Capture the cell that displays the provided text and extract its (X, Y) central coordinate. 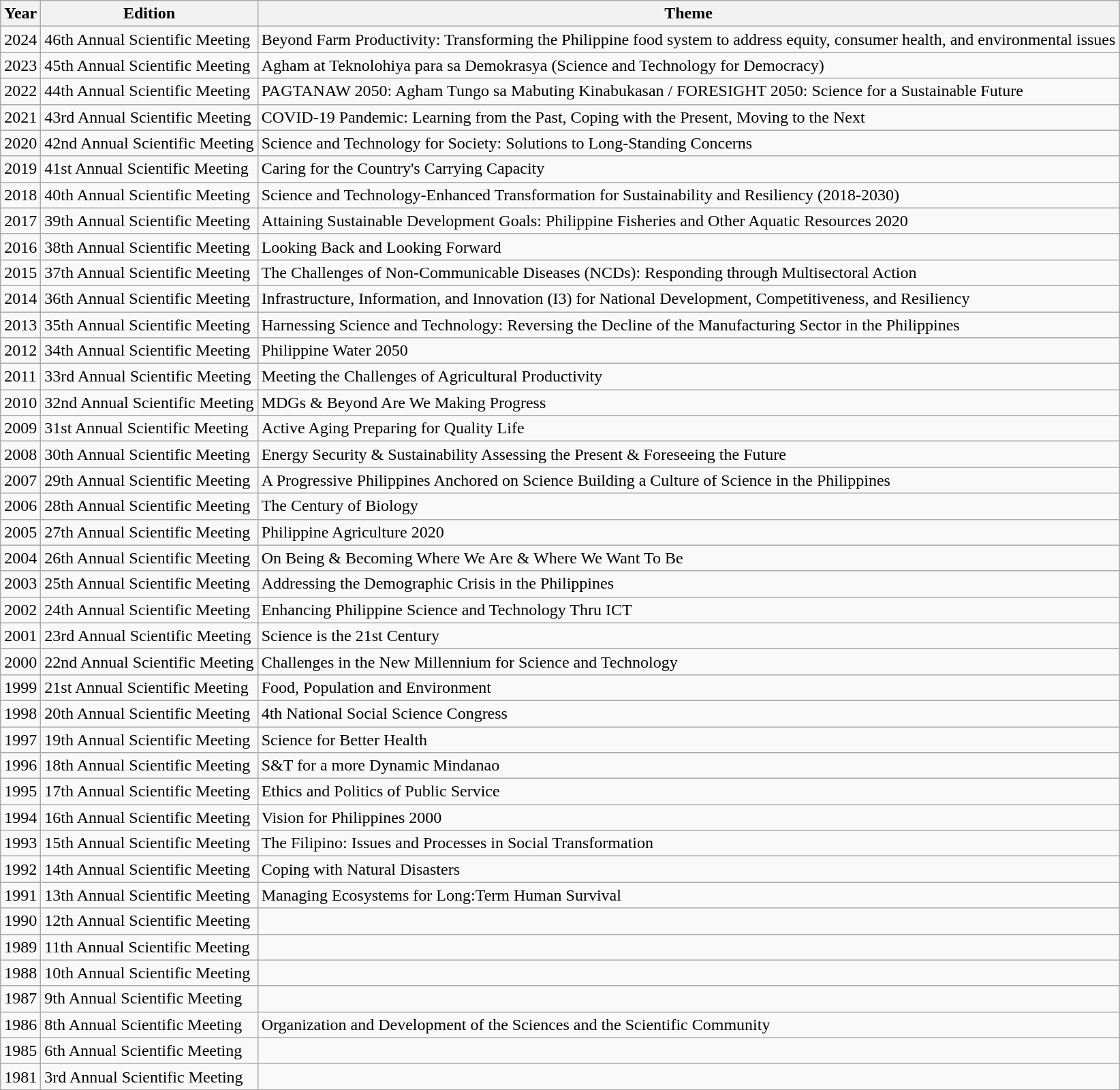
2009 (20, 429)
40th Annual Scientific Meeting (149, 195)
4th National Social Science Congress (688, 713)
2012 (20, 351)
43rd Annual Scientific Meeting (149, 117)
2011 (20, 377)
38th Annual Scientific Meeting (149, 247)
2024 (20, 40)
1998 (20, 713)
Harnessing Science and Technology: Reversing the Decline of the Manufacturing Sector in the Philippines (688, 325)
1987 (20, 999)
2018 (20, 195)
Science and Technology for Society: Solutions to Long-Standing Concerns (688, 143)
Philippine Water 2050 (688, 351)
2019 (20, 169)
1986 (20, 1025)
Infrastructure, Information, and Innovation (I3) for National Development, Competitiveness, and Resiliency (688, 298)
2013 (20, 325)
1991 (20, 895)
10th Annual Scientific Meeting (149, 973)
25th Annual Scientific Meeting (149, 584)
44th Annual Scientific Meeting (149, 91)
1988 (20, 973)
Theme (688, 14)
Attaining Sustainable Development Goals: Philippine Fisheries and Other Aquatic Resources 2020 (688, 221)
1989 (20, 947)
2004 (20, 558)
36th Annual Scientific Meeting (149, 298)
1996 (20, 766)
COVID-19 Pandemic: Learning from the Past, Coping with the Present, Moving to the Next (688, 117)
Energy Security & Sustainability Assessing the Present & Foreseeing the Future (688, 454)
45th Annual Scientific Meeting (149, 65)
18th Annual Scientific Meeting (149, 766)
14th Annual Scientific Meeting (149, 869)
2000 (20, 661)
1997 (20, 739)
30th Annual Scientific Meeting (149, 454)
42nd Annual Scientific Meeting (149, 143)
2017 (20, 221)
13th Annual Scientific Meeting (149, 895)
17th Annual Scientific Meeting (149, 792)
19th Annual Scientific Meeting (149, 739)
28th Annual Scientific Meeting (149, 506)
33rd Annual Scientific Meeting (149, 377)
1981 (20, 1076)
1990 (20, 921)
2005 (20, 532)
26th Annual Scientific Meeting (149, 558)
22nd Annual Scientific Meeting (149, 661)
Meeting the Challenges of Agricultural Productivity (688, 377)
Active Aging Preparing for Quality Life (688, 429)
2016 (20, 247)
Enhancing Philippine Science and Technology Thru ICT (688, 610)
2010 (20, 403)
2022 (20, 91)
46th Annual Scientific Meeting (149, 40)
2003 (20, 584)
1992 (20, 869)
2021 (20, 117)
32nd Annual Scientific Meeting (149, 403)
Philippine Agriculture 2020 (688, 532)
The Century of Biology (688, 506)
15th Annual Scientific Meeting (149, 843)
Organization and Development of the Sciences and the Scientific Community (688, 1025)
2023 (20, 65)
Addressing the Demographic Crisis in the Philippines (688, 584)
35th Annual Scientific Meeting (149, 325)
Coping with Natural Disasters (688, 869)
PAGTANAW 2050: Agham Tungo sa Mabuting Kinabukasan / FORESIGHT 2050: Science for a Sustainable Future (688, 91)
Science for Better Health (688, 739)
Year (20, 14)
1993 (20, 843)
29th Annual Scientific Meeting (149, 480)
Challenges in the New Millennium for Science and Technology (688, 661)
Vision for Philippines 2000 (688, 817)
A Progressive Philippines Anchored on Science Building a Culture of Science in the Philippines (688, 480)
Beyond Farm Productivity: Transforming the Philippine food system to address equity, consumer health, and environmental issues (688, 40)
2007 (20, 480)
2002 (20, 610)
39th Annual Scientific Meeting (149, 221)
2020 (20, 143)
Ethics and Politics of Public Service (688, 792)
8th Annual Scientific Meeting (149, 1025)
The Filipino: Issues and Processes in Social Transformation (688, 843)
24th Annual Scientific Meeting (149, 610)
31st Annual Scientific Meeting (149, 429)
11th Annual Scientific Meeting (149, 947)
Caring for the Country's Carrying Capacity (688, 169)
Managing Ecosystems for Long:Term Human Survival (688, 895)
Looking Back and Looking Forward (688, 247)
21st Annual Scientific Meeting (149, 687)
Edition (149, 14)
MDGs & Beyond Are We Making Progress (688, 403)
37th Annual Scientific Meeting (149, 272)
2014 (20, 298)
Food, Population and Environment (688, 687)
34th Annual Scientific Meeting (149, 351)
2008 (20, 454)
Agham at Teknolohiya para sa Demokrasya (Science and Technology for Democracy) (688, 65)
9th Annual Scientific Meeting (149, 999)
2006 (20, 506)
1995 (20, 792)
1985 (20, 1050)
23rd Annual Scientific Meeting (149, 636)
27th Annual Scientific Meeting (149, 532)
20th Annual Scientific Meeting (149, 713)
Science is the 21st Century (688, 636)
2015 (20, 272)
3rd Annual Scientific Meeting (149, 1076)
Science and Technology-Enhanced Transformation for Sustainability and Resiliency (2018-2030) (688, 195)
41st Annual Scientific Meeting (149, 169)
12th Annual Scientific Meeting (149, 921)
1999 (20, 687)
On Being & Becoming Where We Are & Where We Want To Be (688, 558)
6th Annual Scientific Meeting (149, 1050)
S&T for a more Dynamic Mindanao (688, 766)
The Challenges of Non-Communicable Diseases (NCDs): Responding through Multisectoral Action (688, 272)
2001 (20, 636)
1994 (20, 817)
16th Annual Scientific Meeting (149, 817)
